Determine the (X, Y) coordinate at the center of the cell enclosing the given text.  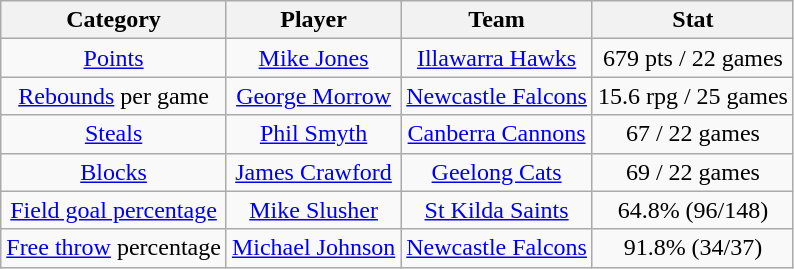
Field goal percentage (114, 210)
Phil Smyth (313, 134)
Illawarra Hawks (497, 58)
Rebounds per game (114, 96)
St Kilda Saints (497, 210)
679 pts / 22 games (692, 58)
91.8% (34/37) (692, 248)
69 / 22 games (692, 172)
Geelong Cats (497, 172)
67 / 22 games (692, 134)
Stat (692, 20)
Canberra Cannons (497, 134)
Free throw percentage (114, 248)
Points (114, 58)
Steals (114, 134)
Mike Jones (313, 58)
George Morrow (313, 96)
Michael Johnson (313, 248)
15.6 rpg / 25 games (692, 96)
Category (114, 20)
Team (497, 20)
Player (313, 20)
Mike Slusher (313, 210)
64.8% (96/148) (692, 210)
James Crawford (313, 172)
Blocks (114, 172)
